Locate the cell with the specified text and output its (x, y) center coordinate. 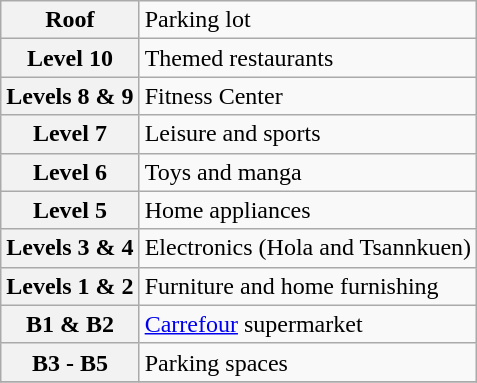
Fitness Center (308, 96)
Levels 3 & 4 (70, 248)
Home appliances (308, 210)
Level 5 (70, 210)
Level 6 (70, 172)
Levels 1 & 2 (70, 286)
Roof (70, 20)
Parking lot (308, 20)
Parking spaces (308, 362)
Themed restaurants (308, 58)
B3 - B5 (70, 362)
Level 10 (70, 58)
Toys and manga (308, 172)
Furniture and home furnishing (308, 286)
B1 & B2 (70, 324)
Level 7 (70, 134)
Leisure and sports (308, 134)
Levels 8 & 9 (70, 96)
Electronics (Hola and Tsannkuen) (308, 248)
Carrefour supermarket (308, 324)
